Locate the cell with the specified text and output its (X, Y) center coordinate. 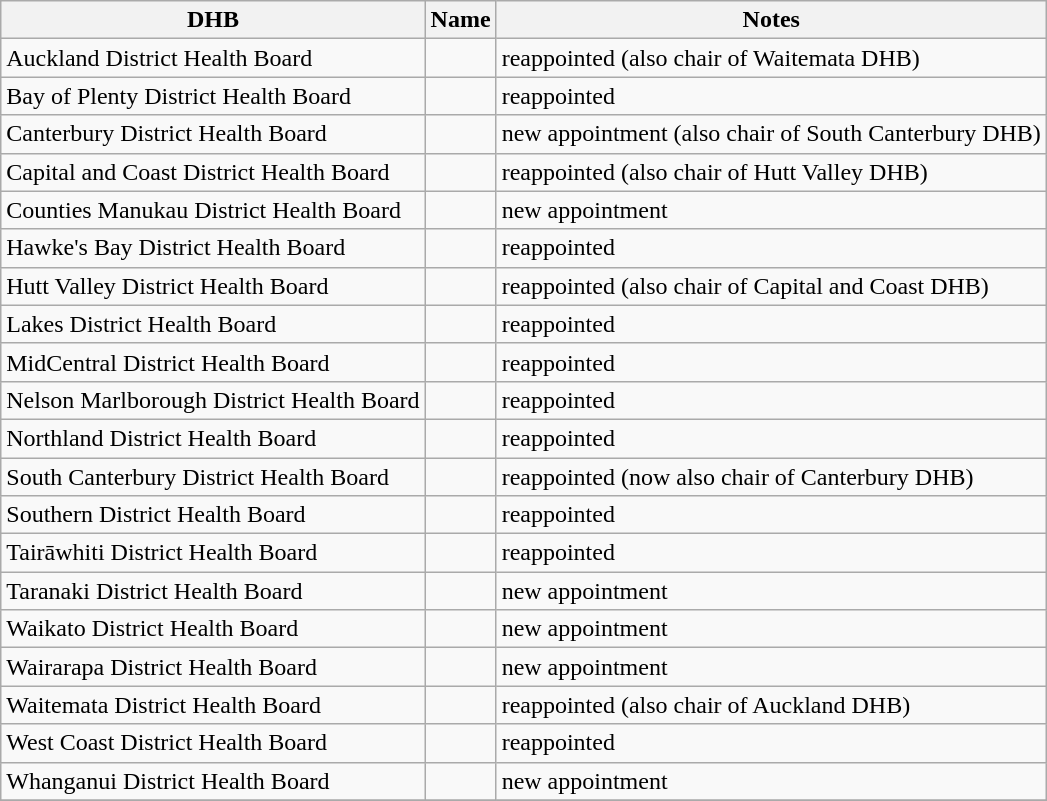
reappointed (now also chair of Canterbury DHB) (771, 477)
Canterbury District Health Board (213, 134)
Nelson Marlborough District Health Board (213, 400)
Counties Manukau District Health Board (213, 210)
reappointed (also chair of Auckland DHB) (771, 705)
Bay of Plenty District Health Board (213, 96)
Taranaki District Health Board (213, 591)
Wairarapa District Health Board (213, 667)
Northland District Health Board (213, 438)
Tairāwhiti District Health Board (213, 553)
reappointed (also chair of Hutt Valley DHB) (771, 172)
Name (460, 20)
Hutt Valley District Health Board (213, 286)
new appointment (also chair of South Canterbury DHB) (771, 134)
Auckland District Health Board (213, 58)
Lakes District Health Board (213, 324)
Hawke's Bay District Health Board (213, 248)
reappointed (also chair of Waitemata DHB) (771, 58)
Capital and Coast District Health Board (213, 172)
South Canterbury District Health Board (213, 477)
Waitemata District Health Board (213, 705)
Waikato District Health Board (213, 629)
DHB (213, 20)
Whanganui District Health Board (213, 781)
MidCentral District Health Board (213, 362)
Notes (771, 20)
Southern District Health Board (213, 515)
West Coast District Health Board (213, 743)
reappointed (also chair of Capital and Coast DHB) (771, 286)
